Find where the given text appears and provide that cell's center as [x, y] coordinate. 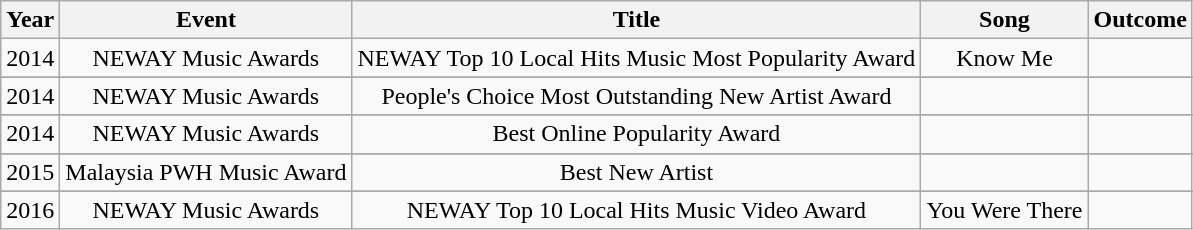
People's Choice Most Outstanding New Artist Award [636, 96]
You Were There [1004, 210]
Year [30, 20]
Know Me [1004, 58]
2016 [30, 210]
Malaysia PWH Music Award [206, 172]
Outcome [1140, 20]
NEWAY Top 10 Local Hits Music Video Award [636, 210]
2015 [30, 172]
Event [206, 20]
NEWAY Top 10 Local Hits Music Most Popularity Award [636, 58]
Song [1004, 20]
Best Online Popularity Award [636, 134]
Title [636, 20]
Best New Artist [636, 172]
